Extract the [X, Y] coordinate from the center of the cell holding the provided text.  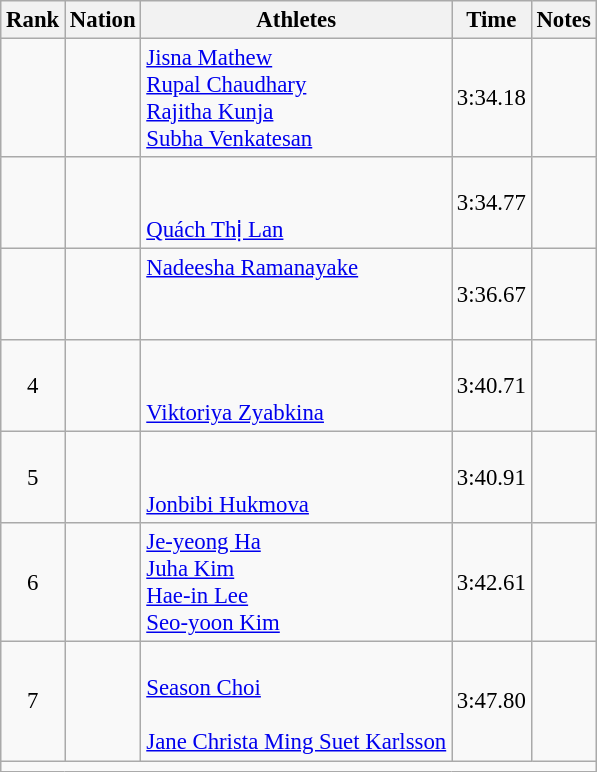
Athletes [296, 20]
4 [33, 386]
3:34.77 [492, 203]
Je-yeong HaJuha KimHae-in LeeSeo-yoon Kim [296, 584]
Rank [33, 20]
Notes [564, 20]
3:36.67 [492, 295]
3:42.61 [492, 584]
3:34.18 [492, 98]
6 [33, 584]
Quách Thị Lan [296, 203]
Viktoriya Zyabkina [296, 386]
5 [33, 478]
Time [492, 20]
Jisna MathewRupal ChaudharyRajitha KunjaSubha Venkatesan [296, 98]
7 [33, 702]
Nation [103, 20]
Jonbibi Hukmova [296, 478]
3:40.71 [492, 386]
Season ChoiJane Christa Ming Suet Karlsson [296, 702]
3:40.91 [492, 478]
Nadeesha Ramanayake [296, 295]
3:47.80 [492, 702]
